Provide the (X, Y) coordinate of the cell's center where the given text is located.  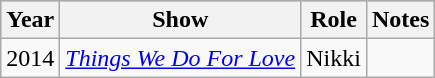
Show (180, 20)
Notes (400, 20)
2014 (30, 58)
Things We Do For Love (180, 58)
Year (30, 20)
Role (334, 20)
Nikki (334, 58)
